Capture the cell that displays the provided text and extract its [x, y] central coordinate. 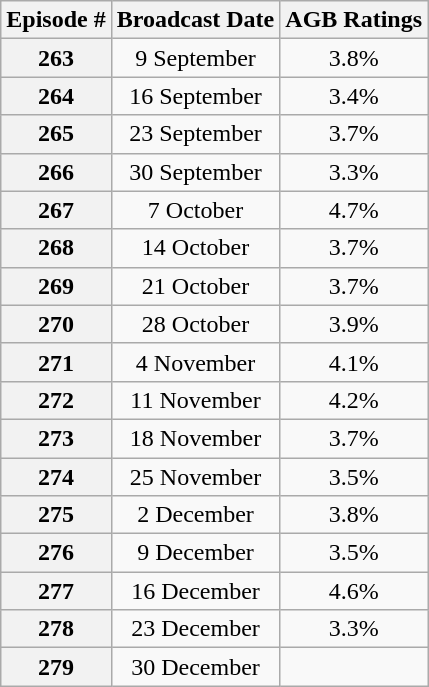
271 [56, 362]
4.1% [354, 362]
4 November [196, 362]
265 [56, 134]
Broadcast Date [196, 20]
14 October [196, 248]
276 [56, 553]
2 December [196, 515]
9 December [196, 553]
279 [56, 667]
263 [56, 58]
23 December [196, 629]
Episode # [56, 20]
275 [56, 515]
4.6% [354, 591]
23 September [196, 134]
11 November [196, 400]
28 October [196, 324]
18 November [196, 438]
25 November [196, 477]
16 December [196, 591]
30 September [196, 172]
266 [56, 172]
278 [56, 629]
273 [56, 438]
272 [56, 400]
270 [56, 324]
AGB Ratings [354, 20]
264 [56, 96]
3.9% [354, 324]
3.4% [354, 96]
269 [56, 286]
16 September [196, 96]
7 October [196, 210]
4.2% [354, 400]
274 [56, 477]
21 October [196, 286]
9 September [196, 58]
30 December [196, 667]
267 [56, 210]
277 [56, 591]
4.7% [354, 210]
268 [56, 248]
